Capture the cell that displays the provided text and extract its [x, y] central coordinate. 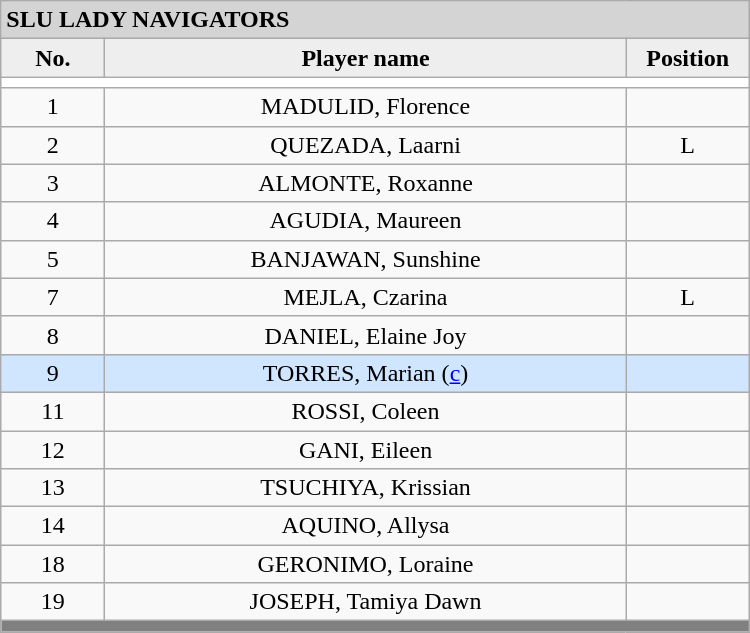
DANIEL, Elaine Joy [366, 335]
18 [53, 564]
QUEZADA, Laarni [366, 145]
TSUCHIYA, Krissian [366, 488]
Position [688, 58]
19 [53, 602]
MADULID, Florence [366, 107]
8 [53, 335]
MEJLA, Czarina [366, 297]
GERONIMO, Loraine [366, 564]
SLU LADY NAVIGATORS [375, 20]
JOSEPH, Tamiya Dawn [366, 602]
11 [53, 411]
9 [53, 373]
2 [53, 145]
No. [53, 58]
12 [53, 449]
ROSSI, Coleen [366, 411]
13 [53, 488]
AGUDIA, Maureen [366, 221]
5 [53, 259]
4 [53, 221]
7 [53, 297]
ALMONTE, Roxanne [366, 183]
1 [53, 107]
GANI, Eileen [366, 449]
14 [53, 526]
AQUINO, Allysa [366, 526]
TORRES, Marian (c) [366, 373]
BANJAWAN, Sunshine [366, 259]
Player name [366, 58]
3 [53, 183]
